For the text-containing cell, return its midpoint in [X, Y] coordinate format. 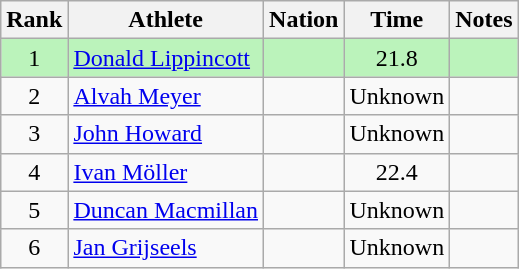
John Howard [166, 134]
Duncan Macmillan [166, 210]
1 [34, 58]
2 [34, 96]
Time [397, 20]
4 [34, 172]
5 [34, 210]
Donald Lippincott [166, 58]
Nation [304, 20]
Rank [34, 20]
Athlete [166, 20]
22.4 [397, 172]
3 [34, 134]
Jan Grijseels [166, 248]
21.8 [397, 58]
6 [34, 248]
Alvah Meyer [166, 96]
Ivan Möller [166, 172]
Notes [484, 20]
